Locate the cell with the specified text and output its (X, Y) center coordinate. 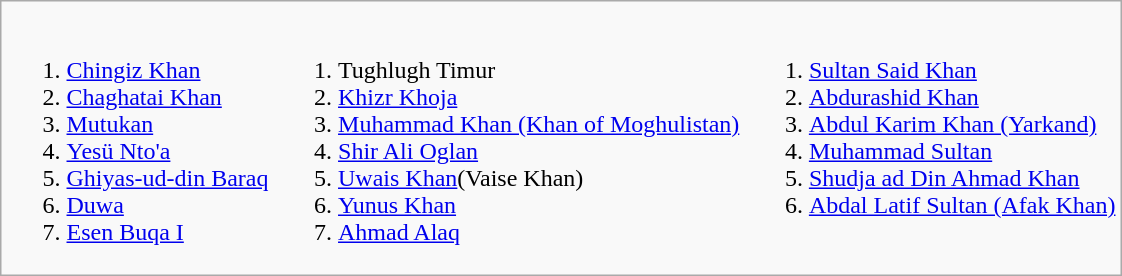
Tughlugh Timur Khizr Khoja Muhammad Khan (Khan of Moghulistan) Shir Ali Oglan Uwais Khan(Vaise Khan) Yunus Khan Ahmad Alaq (508, 138)
Sultan Said Khan Abdurashid Khan Abdul Karim Khan (Yarkand) Muhammad Sultan Shudja ad Din Ahmad Khan Abdal Latif Sultan (Afak Khan) (932, 138)
Chingiz Khan Chaghatai Khan Mutukan Yesü Nto'a Ghiyas-ud-din Baraq Duwa Esen Buqa I (137, 138)
